Locate the cell with the specified text and output its [x, y] center coordinate. 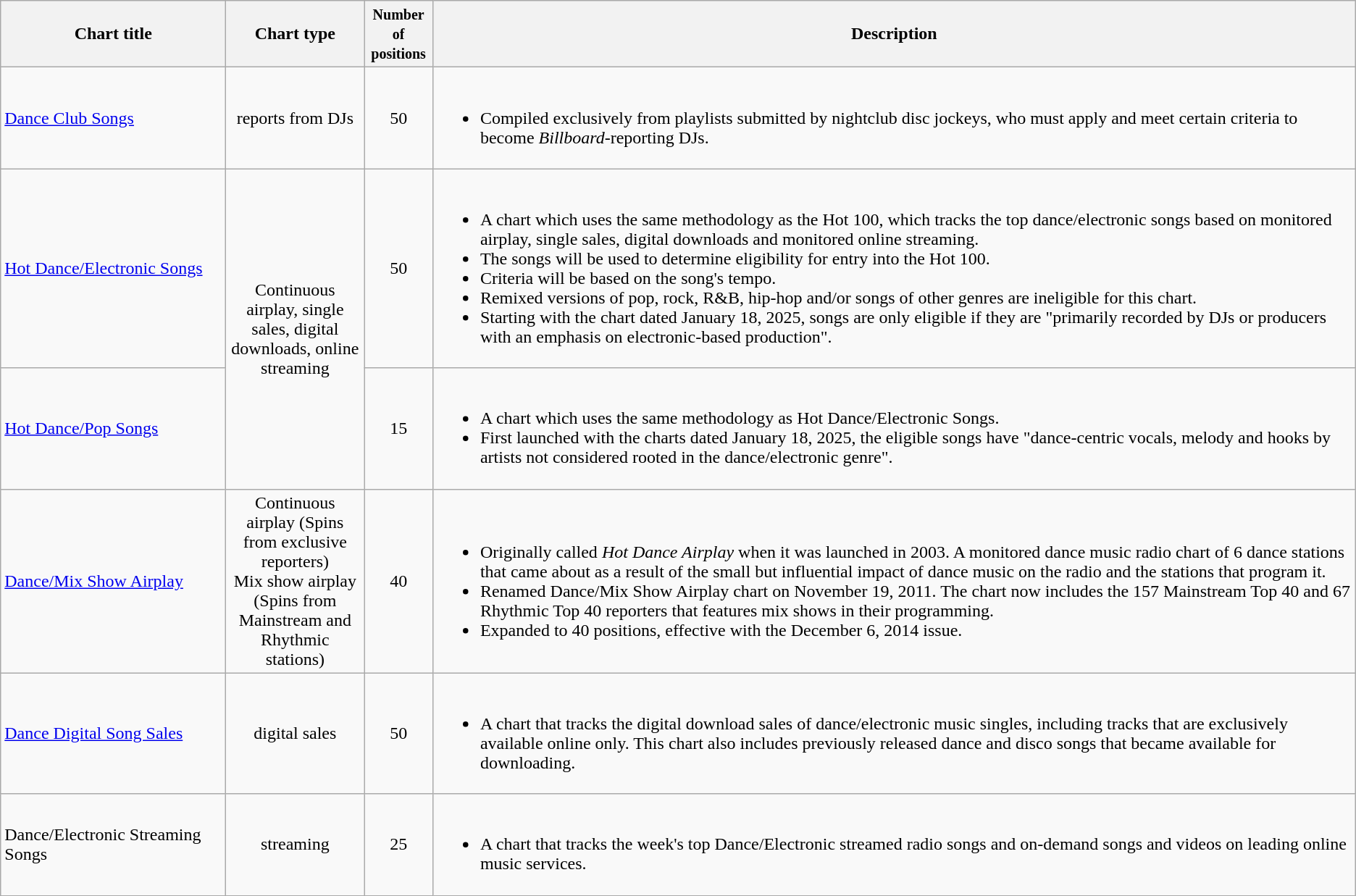
streaming [296, 845]
Description [894, 34]
15 [398, 429]
Hot Dance/Electronic Songs [113, 268]
40 [398, 581]
Number ofpositions [398, 34]
25 [398, 845]
Dance Digital Song Sales [113, 733]
A chart that tracks the week's top Dance/Electronic streamed radio songs and on-demand songs and videos on leading online music services. [894, 845]
Continuous airplay, single sales, digital downloads, online streaming [296, 329]
Dance Club Songs [113, 118]
reports from DJs [296, 118]
Chart type [296, 34]
Dance/Electronic Streaming Songs [113, 845]
Compiled exclusively from playlists submitted by nightclub disc jockeys, who must apply and meet certain criteria to become Billboard-reporting DJs. [894, 118]
digital sales [296, 733]
Dance/Mix Show Airplay [113, 581]
Hot Dance/Pop Songs [113, 429]
Chart title [113, 34]
Continuous airplay (Spins from exclusive reporters)Mix show airplay (Spins from Mainstream and Rhythmic stations) [296, 581]
